Scan for the cell matching the given text and deliver its [X, Y] coordinate at center. 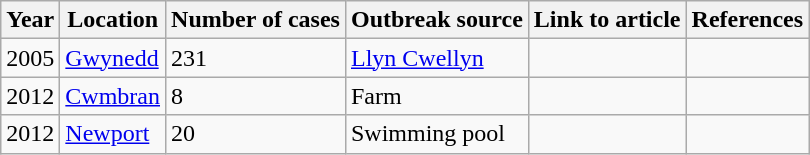
Outbreak source [436, 20]
Farm [436, 96]
2005 [30, 58]
Location [113, 20]
Link to article [607, 20]
Number of cases [256, 20]
20 [256, 134]
Year [30, 20]
231 [256, 58]
Gwynedd [113, 58]
References [748, 20]
8 [256, 96]
Llyn Cwellyn [436, 58]
Newport [113, 134]
Swimming pool [436, 134]
Cwmbran [113, 96]
